Find where the given text appears and provide that cell's center as [x, y] coordinate. 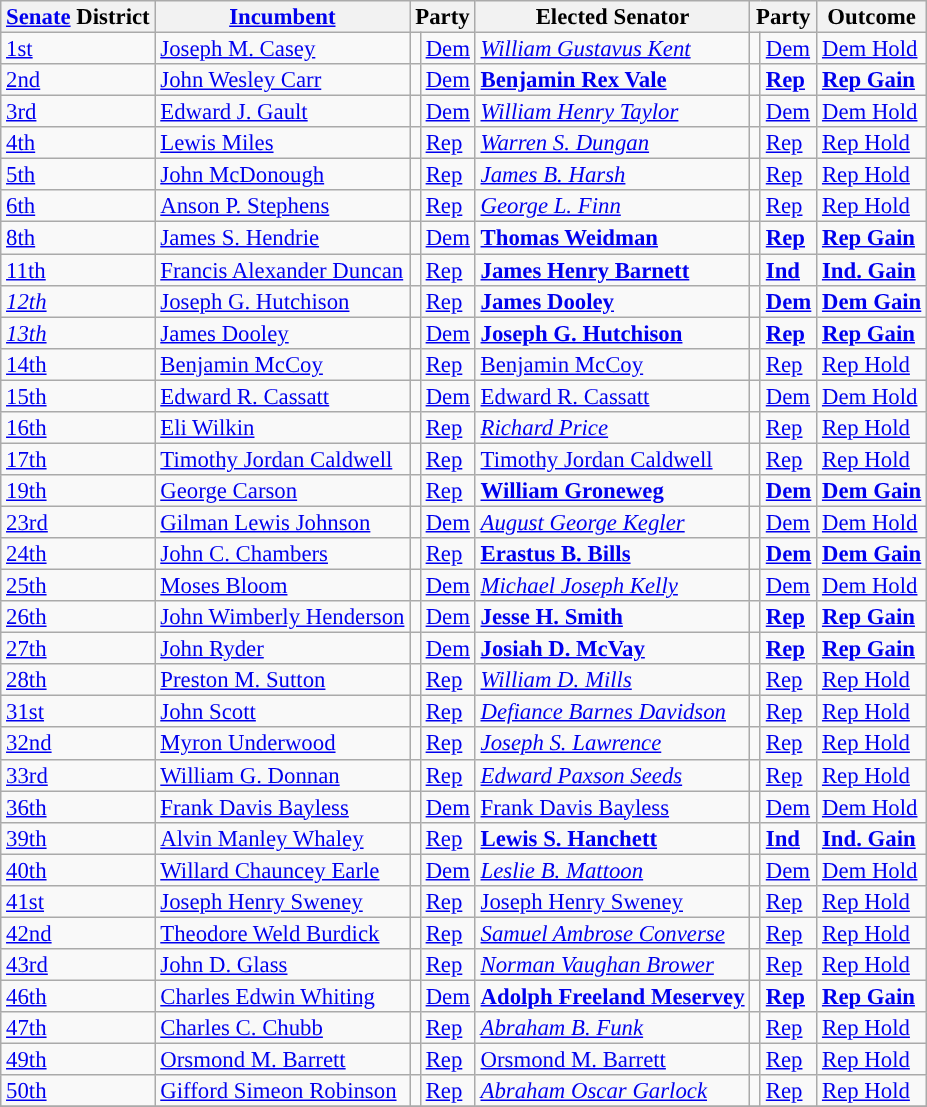
William D. Mills [612, 680]
14th [78, 364]
Elected Senator [612, 17]
Warren S. Dungan [612, 143]
49th [78, 1060]
William Henry Taylor [612, 112]
40th [78, 870]
Edward Paxson Seeds [612, 775]
6th [78, 206]
3rd [78, 112]
Gilman Lewis Johnson [282, 522]
John Wesley Carr [282, 80]
12th [78, 301]
Josiah D. McVay [612, 649]
Jesse H. Smith [612, 617]
John C. Chambers [282, 554]
42nd [78, 933]
Incumbent [282, 17]
2nd [78, 80]
August George Kegler [612, 522]
47th [78, 1028]
James B. Harsh [612, 175]
Eli Wilkin [282, 428]
11th [78, 270]
Gifford Simeon Robinson [282, 1091]
Francis Alexander Duncan [282, 270]
36th [78, 807]
John Wimberly Henderson [282, 617]
4th [78, 143]
26th [78, 617]
41st [78, 902]
Charles C. Chubb [282, 1028]
Anson P. Stephens [282, 206]
George L. Finn [612, 206]
Abraham B. Funk [612, 1028]
William Gustavus Kent [612, 49]
Theodore Weld Burdick [282, 933]
John D. Glass [282, 965]
24th [78, 554]
William Groneweg [612, 491]
27th [78, 649]
George Carson [282, 491]
Charles Edwin Whiting [282, 996]
15th [78, 396]
Edward J. Gault [282, 112]
Myron Underwood [282, 744]
Alvin Manley Whaley [282, 838]
Samuel Ambrose Converse [612, 933]
William G. Donnan [282, 775]
39th [78, 838]
Lewis S. Hanchett [612, 838]
16th [78, 428]
John Scott [282, 712]
James Henry Barnett [612, 270]
Leslie B. Mattoon [612, 870]
Abraham Oscar Garlock [612, 1091]
Preston M. Sutton [282, 680]
1st [78, 49]
Benjamin Rex Vale [612, 80]
Joseph S. Lawrence [612, 744]
Adolph Freeland Meservey [612, 996]
17th [78, 459]
25th [78, 586]
Senate District [78, 17]
Richard Price [612, 428]
John McDonough [282, 175]
28th [78, 680]
Defiance Barnes Davidson [612, 712]
33rd [78, 775]
50th [78, 1091]
Thomas Weidman [612, 238]
Lewis Miles [282, 143]
John Ryder [282, 649]
43rd [78, 965]
Erastus B. Bills [612, 554]
5th [78, 175]
Outcome [872, 17]
Norman Vaughan Brower [612, 965]
13th [78, 333]
Willard Chauncey Earle [282, 870]
31st [78, 712]
8th [78, 238]
32nd [78, 744]
23rd [78, 522]
19th [78, 491]
Moses Bloom [282, 586]
Michael Joseph Kelly [612, 586]
James S. Hendrie [282, 238]
Joseph M. Casey [282, 49]
46th [78, 996]
